Pinpoint the cell where the given text exists, returning its [X, Y] midpoint coordinate. 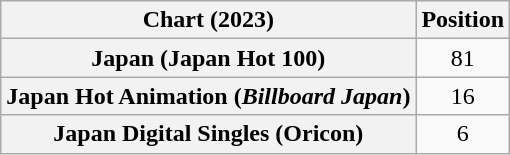
6 [463, 134]
Japan (Japan Hot 100) [208, 58]
81 [463, 58]
Position [463, 20]
Chart (2023) [208, 20]
Japan Hot Animation (Billboard Japan) [208, 96]
Japan Digital Singles (Oricon) [208, 134]
16 [463, 96]
